Pinpoint the cell where the given text exists, returning its (x, y) midpoint coordinate. 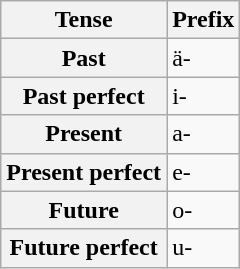
o- (204, 210)
ä- (204, 58)
Prefix (204, 20)
Future perfect (84, 248)
i- (204, 96)
e- (204, 172)
Tense (84, 20)
Present (84, 134)
Past perfect (84, 96)
Present perfect (84, 172)
u- (204, 248)
a- (204, 134)
Past (84, 58)
Future (84, 210)
